Extract the (x, y) coordinate from the center of the cell holding the provided text.  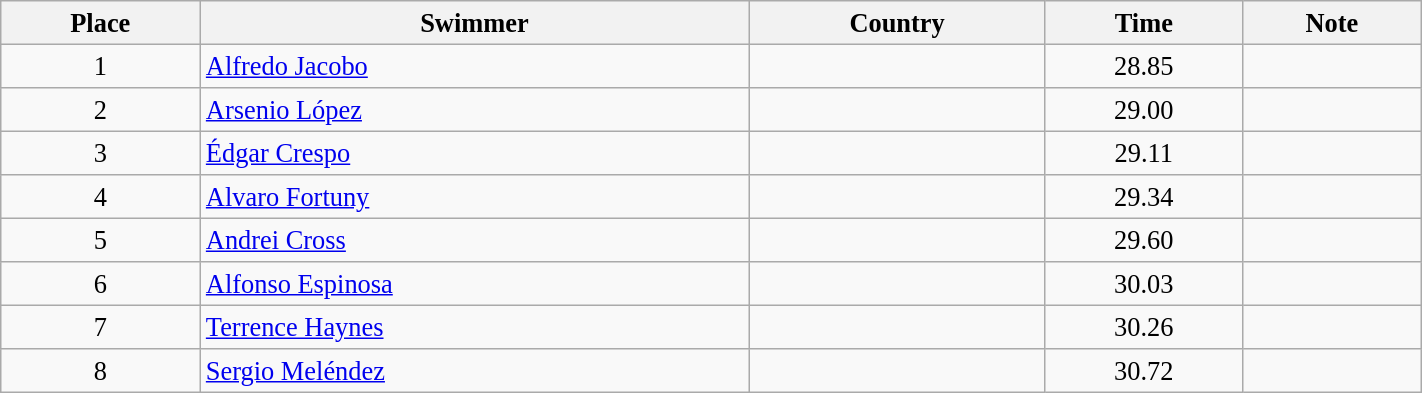
8 (100, 371)
28.85 (1144, 66)
7 (100, 327)
29.60 (1144, 240)
Note (1332, 22)
30.03 (1144, 284)
Place (100, 22)
Alfonso Espinosa (474, 284)
4 (100, 197)
1 (100, 66)
3 (100, 153)
5 (100, 240)
Terrence Haynes (474, 327)
29.11 (1144, 153)
Alfredo Jacobo (474, 66)
29.34 (1144, 197)
Sergio Meléndez (474, 371)
Alvaro Fortuny (474, 197)
6 (100, 284)
30.26 (1144, 327)
Swimmer (474, 22)
2 (100, 109)
30.72 (1144, 371)
Andrei Cross (474, 240)
29.00 (1144, 109)
Country (897, 22)
Édgar Crespo (474, 153)
Arsenio López (474, 109)
Time (1144, 22)
